Return the [X, Y] coordinate for the center point of the cell that contains the specified text.  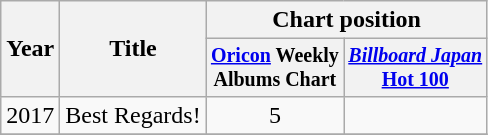
2017 [30, 115]
Billboard JapanHot 100 [416, 68]
Best Regards! [133, 115]
Year [30, 49]
5 [274, 115]
Chart position [346, 20]
Title [133, 49]
Oricon WeeklyAlbums Chart [274, 68]
